Search for the cell housing the specified text and yield its (x, y) center coordinate. 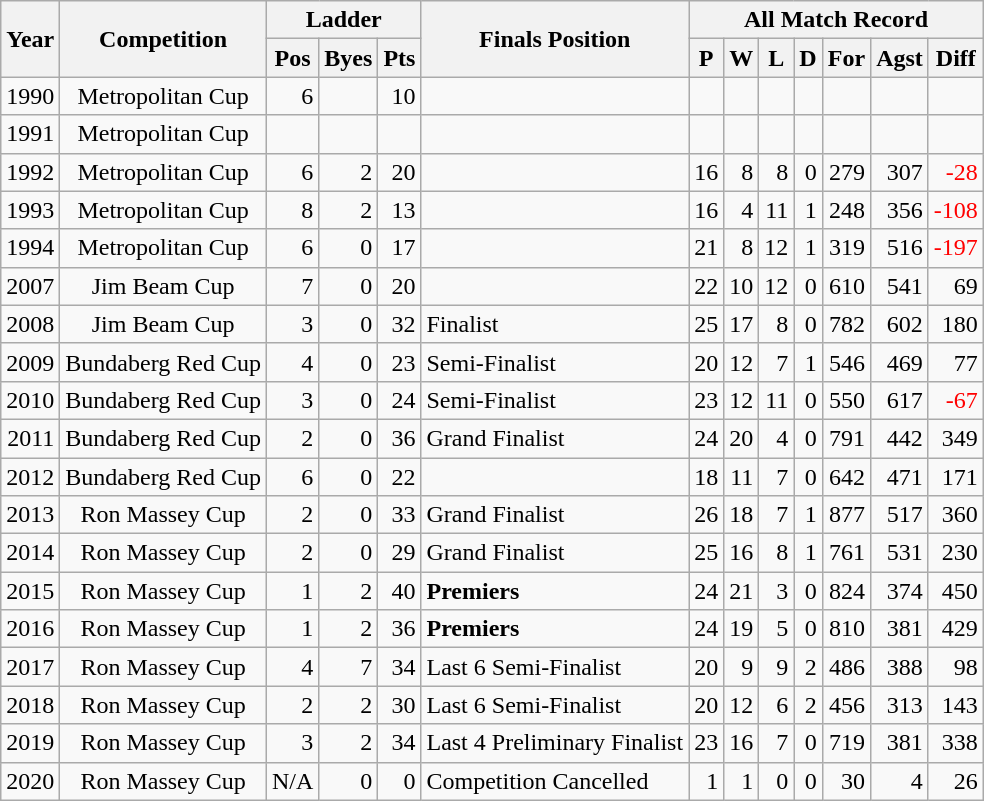
517 (900, 515)
642 (846, 477)
2020 (30, 781)
Competition Cancelled (555, 781)
19 (742, 629)
180 (956, 324)
Agst (900, 58)
810 (846, 629)
-108 (956, 210)
1990 (30, 96)
230 (956, 553)
541 (900, 286)
313 (900, 705)
Competition (164, 39)
2009 (30, 362)
171 (956, 477)
1991 (30, 134)
Pts (400, 58)
77 (956, 362)
782 (846, 324)
429 (956, 629)
29 (400, 553)
Diff (956, 58)
N/A (292, 781)
442 (900, 438)
D (808, 58)
2018 (30, 705)
471 (900, 477)
824 (846, 591)
2017 (30, 667)
360 (956, 515)
307 (900, 172)
610 (846, 286)
319 (846, 248)
All Match Record (836, 20)
-28 (956, 172)
2014 (30, 553)
791 (846, 438)
2011 (30, 438)
450 (956, 591)
356 (900, 210)
546 (846, 362)
32 (400, 324)
761 (846, 553)
338 (956, 743)
1992 (30, 172)
Finalist (555, 324)
98 (956, 667)
-197 (956, 248)
33 (400, 515)
143 (956, 705)
For (846, 58)
Pos (292, 58)
P (706, 58)
550 (846, 400)
516 (900, 248)
-67 (956, 400)
374 (900, 591)
69 (956, 286)
L (776, 58)
Year (30, 39)
Last 4 Preliminary Finalist (555, 743)
Ladder (344, 20)
W (742, 58)
349 (956, 438)
2013 (30, 515)
617 (900, 400)
248 (846, 210)
388 (900, 667)
469 (900, 362)
279 (846, 172)
1994 (30, 248)
2015 (30, 591)
5 (776, 629)
2012 (30, 477)
Byes (348, 58)
1993 (30, 210)
486 (846, 667)
40 (400, 591)
877 (846, 515)
13 (400, 210)
531 (900, 553)
Finals Position (555, 39)
719 (846, 743)
2019 (30, 743)
2016 (30, 629)
602 (900, 324)
2010 (30, 400)
2007 (30, 286)
2008 (30, 324)
456 (846, 705)
